Return the (X, Y) coordinate for the center point of the cell that contains the specified text.  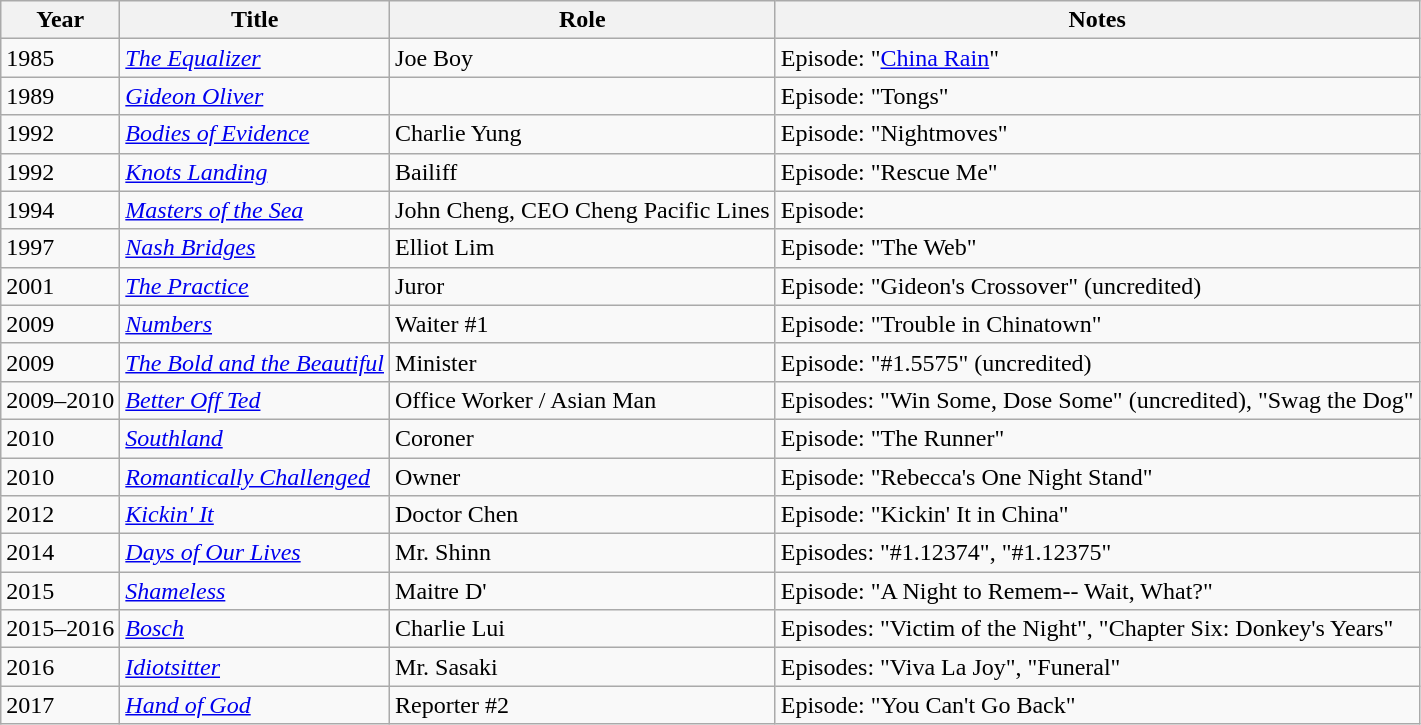
Episode: "Rebecca's One Night Stand" (1097, 477)
1994 (60, 210)
Coroner (583, 438)
Episode: "Gideon's Crossover" (uncredited) (1097, 286)
Owner (583, 477)
Role (583, 20)
Episode: "The Web" (1097, 248)
Hand of God (255, 705)
Romantically Challenged (255, 477)
Knots Landing (255, 172)
The Practice (255, 286)
Episode: "#1.5575" (uncredited) (1097, 362)
Masters of the Sea (255, 210)
Doctor Chen (583, 515)
Episodes: "Victim of the Night", "Chapter Six: Donkey's Years" (1097, 629)
Bailiff (583, 172)
Episode: "Kickin' It in China" (1097, 515)
Notes (1097, 20)
Episodes: "Win Some, Dose Some" (uncredited), "Swag the Dog" (1097, 400)
Episode: "Rescue Me" (1097, 172)
Gideon Oliver (255, 96)
Maitre D' (583, 591)
2001 (60, 286)
Mr. Sasaki (583, 667)
Mr. Shinn (583, 553)
Episode: "The Runner" (1097, 438)
The Bold and the Beautiful (255, 362)
Idiotsitter (255, 667)
Episode: "Trouble in Chinatown" (1097, 324)
Episode: "You Can't Go Back" (1097, 705)
Nash Bridges (255, 248)
Bodies of Evidence (255, 134)
Episode: "Tongs" (1097, 96)
1997 (60, 248)
Days of Our Lives (255, 553)
Episode: "Nightmoves" (1097, 134)
Joe Boy (583, 58)
Elliot Lim (583, 248)
1989 (60, 96)
2014 (60, 553)
Juror (583, 286)
Episodes: "#1.12374", "#1.12375" (1097, 553)
Reporter #2 (583, 705)
Charlie Yung (583, 134)
Charlie Lui (583, 629)
2016 (60, 667)
2017 (60, 705)
Year (60, 20)
2012 (60, 515)
Episode: (1097, 210)
2015–2016 (60, 629)
Bosch (255, 629)
John Cheng, CEO Cheng Pacific Lines (583, 210)
Kickin' It (255, 515)
2009–2010 (60, 400)
Episode: "China Rain" (1097, 58)
Office Worker / Asian Man (583, 400)
The Equalizer (255, 58)
Minister (583, 362)
Waiter #1 (583, 324)
2015 (60, 591)
Southland (255, 438)
Numbers (255, 324)
Better Off Ted (255, 400)
Episodes: "Viva La Joy", "Funeral" (1097, 667)
Shameless (255, 591)
1985 (60, 58)
Episode: "A Night to Remem-- Wait, What?" (1097, 591)
Title (255, 20)
